Extract the (x, y) coordinate from the center of the cell holding the provided text.  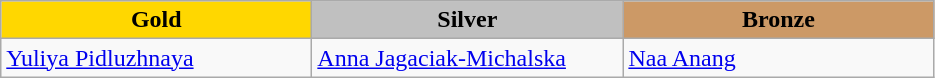
Gold (156, 20)
Anna Jagaciak-Michalska (468, 58)
Naa Anang (778, 58)
Yuliya Pidluzhnaya (156, 58)
Bronze (778, 20)
Silver (468, 20)
